Find where the given text appears and provide that cell's center as [x, y] coordinate. 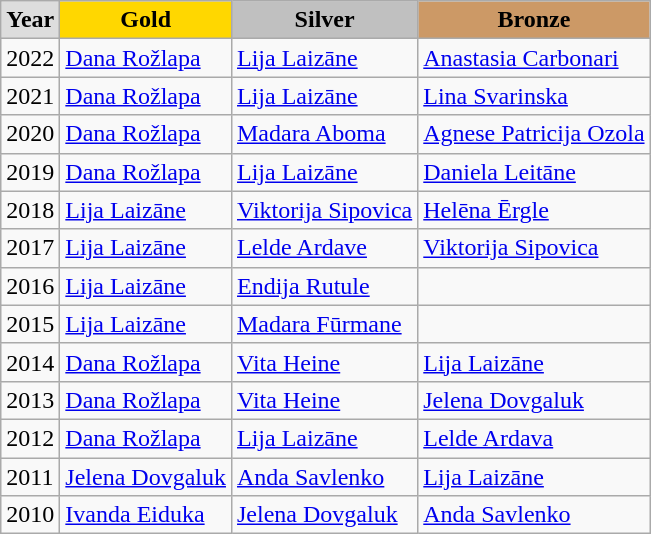
2019 [30, 172]
Endija Rutule [324, 286]
Madara Fūrmane [324, 324]
Helēna Ērgle [534, 210]
Lelde Ardava [534, 438]
Lelde Ardave [324, 248]
2011 [30, 477]
Year [30, 20]
2022 [30, 58]
Agnese Patricija Ozola [534, 134]
2015 [30, 324]
Silver [324, 20]
2016 [30, 286]
Anastasia Carbonari [534, 58]
2013 [30, 400]
2018 [30, 210]
Bronze [534, 20]
2020 [30, 134]
Gold [146, 20]
Ivanda Eiduka [146, 515]
Madara Aboma [324, 134]
2014 [30, 362]
Daniela Leitāne [534, 172]
2017 [30, 248]
2012 [30, 438]
2010 [30, 515]
Lina Svarinska [534, 96]
2021 [30, 96]
